Pinpoint the cell where the given text exists, returning its [X, Y] midpoint coordinate. 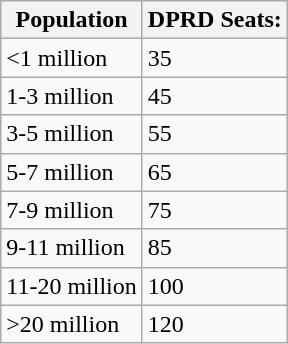
75 [214, 210]
Population [72, 20]
85 [214, 248]
35 [214, 58]
45 [214, 96]
>20 million [72, 324]
<1 million [72, 58]
5-7 million [72, 172]
55 [214, 134]
7-9 million [72, 210]
65 [214, 172]
DPRD Seats: [214, 20]
100 [214, 286]
3-5 million [72, 134]
120 [214, 324]
1-3 million [72, 96]
9-11 million [72, 248]
11-20 million [72, 286]
